Search for the cell housing the specified text and yield its (x, y) center coordinate. 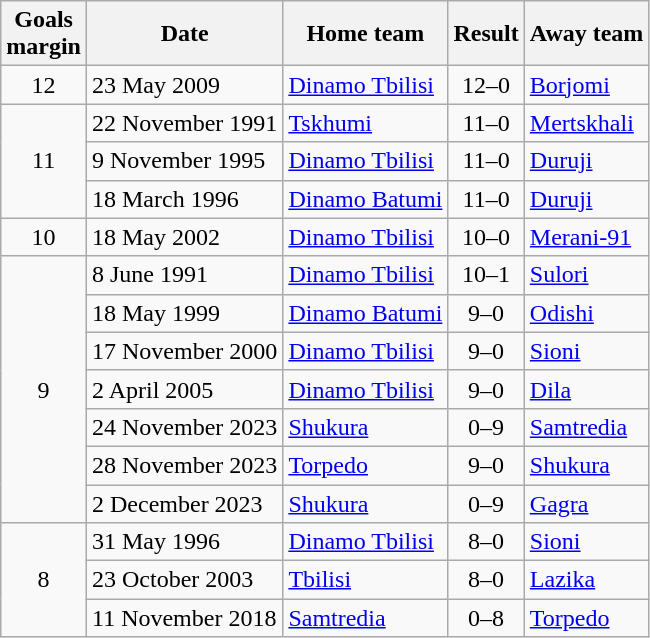
Dila (586, 389)
11 November 2018 (184, 618)
Away team (586, 34)
22 November 1991 (184, 123)
17 November 2000 (184, 351)
12–0 (486, 85)
Home team (366, 34)
8 June 1991 (184, 275)
Tbilisi (366, 580)
2 December 2023 (184, 503)
Date (184, 34)
23 October 2003 (184, 580)
Gagra (586, 503)
10–0 (486, 237)
31 May 1996 (184, 542)
28 November 2023 (184, 465)
Borjomi (586, 85)
Tskhumi (366, 123)
Sulori (586, 275)
23 May 2009 (184, 85)
18 May 2002 (184, 237)
10 (44, 237)
11 (44, 161)
Goals margin (44, 34)
10–1 (486, 275)
Merani-91 (586, 237)
12 (44, 85)
0–8 (486, 618)
8 (44, 580)
Odishi (586, 313)
18 May 1999 (184, 313)
Result (486, 34)
24 November 2023 (184, 427)
Mertskhali (586, 123)
18 March 1996 (184, 199)
9 (44, 389)
2 April 2005 (184, 389)
Lazika (586, 580)
9 November 1995 (184, 161)
